Extract the [x, y] coordinate from the center of the cell holding the provided text.  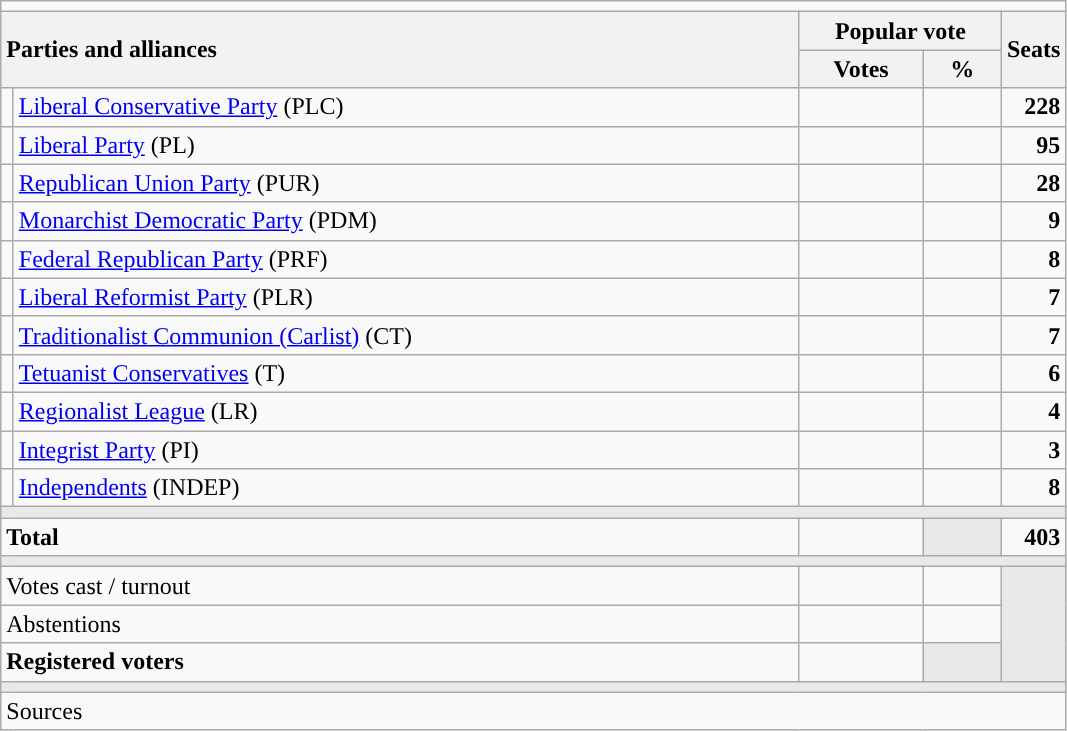
Votes [861, 69]
Popular vote [900, 31]
Liberal Conservative Party (PLC) [406, 107]
6 [1033, 373]
3 [1033, 449]
Parties and alliances [400, 50]
Independents (INDEP) [406, 488]
Liberal Reformist Party (PLR) [406, 297]
Traditionalist Communion (Carlist) (CT) [406, 335]
228 [1033, 107]
9 [1033, 221]
Registered voters [400, 662]
Regionalist League (LR) [406, 411]
Seats [1033, 50]
Sources [534, 711]
% [962, 69]
Republican Union Party (PUR) [406, 183]
28 [1033, 183]
Total [400, 537]
Federal Republican Party (PRF) [406, 259]
Liberal Party (PL) [406, 145]
4 [1033, 411]
Tetuanist Conservatives (T) [406, 373]
Votes cast / turnout [400, 586]
Integrist Party (PI) [406, 449]
403 [1033, 537]
Abstentions [400, 624]
Monarchist Democratic Party (PDM) [406, 221]
95 [1033, 145]
